Search for the cell housing the specified text and yield its [X, Y] center coordinate. 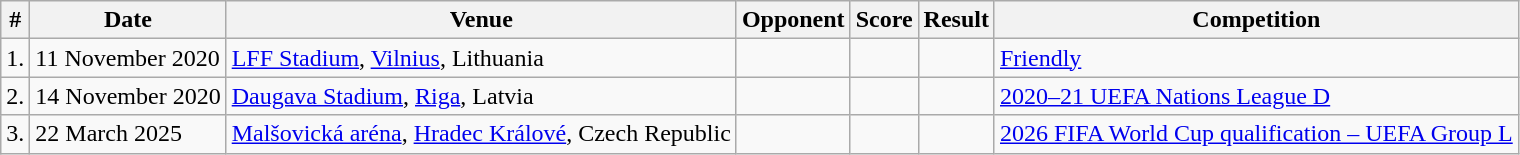
Result [956, 20]
Score [884, 20]
1. [16, 58]
Venue [481, 20]
22 March 2025 [128, 134]
14 November 2020 [128, 96]
11 November 2020 [128, 58]
Competition [1256, 20]
Malšovická aréna, Hradec Králové, Czech Republic [481, 134]
Daugava Stadium, Riga, Latvia [481, 96]
Friendly [1256, 58]
LFF Stadium, Vilnius, Lithuania [481, 58]
2026 FIFA World Cup qualification – UEFA Group L [1256, 134]
# [16, 20]
3. [16, 134]
Opponent [793, 20]
2020–21 UEFA Nations League D [1256, 96]
Date [128, 20]
2. [16, 96]
